Provide the [x, y] coordinate of the cell's center where the given text is located.  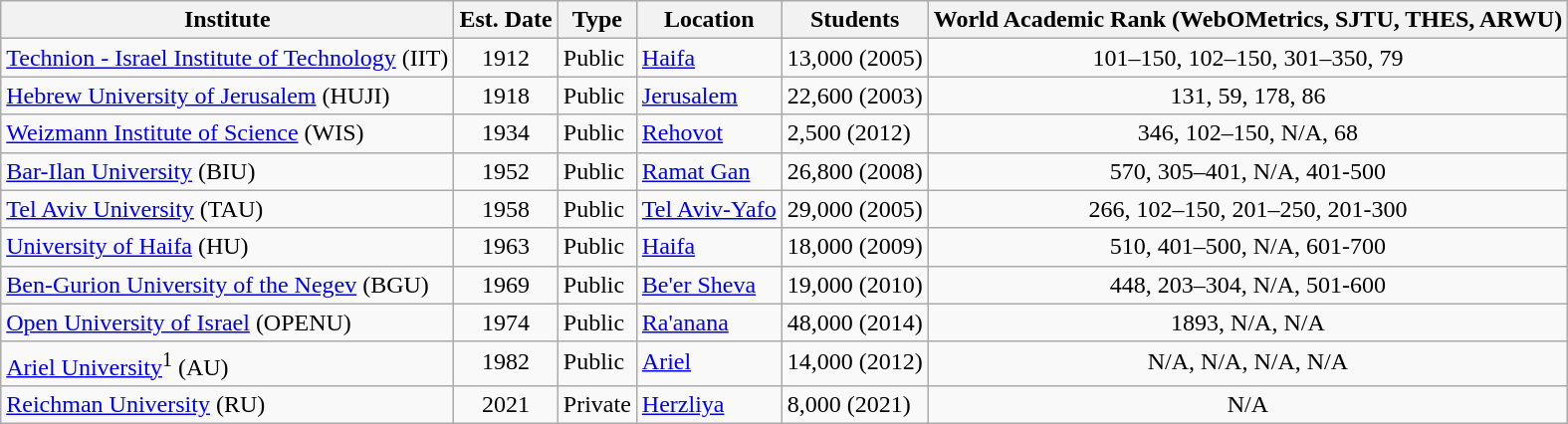
Be'er Sheva [709, 285]
Bar-Ilan University (BIU) [227, 171]
World Academic Rank (WebOMetrics, SJTU, THES, ARWU) [1247, 20]
22,600 (2003) [854, 96]
131, 59, 178, 86 [1247, 96]
Private [597, 405]
29,000 (2005) [854, 209]
Tel Aviv-Yafo [709, 209]
1934 [506, 133]
Institute [227, 20]
Rehovot [709, 133]
Weizmann Institute of Science (WIS) [227, 133]
Hebrew University of Jerusalem (HUJI) [227, 96]
26,800 (2008) [854, 171]
Location [709, 20]
570, 305–401, N/A, 401-500 [1247, 171]
1912 [506, 58]
N/A [1247, 405]
346, 102–150, N/A, 68 [1247, 133]
Open University of Israel (OPENU) [227, 322]
Tel Aviv University (TAU) [227, 209]
18,000 (2009) [854, 247]
2021 [506, 405]
19,000 (2010) [854, 285]
1952 [506, 171]
Type [597, 20]
101–150, 102–150, 301–350, 79 [1247, 58]
1969 [506, 285]
1918 [506, 96]
Est. Date [506, 20]
Ariel University1 (AU) [227, 364]
Reichman University (RU) [227, 405]
Ra'anana [709, 322]
448, 203–304, N/A, 501-600 [1247, 285]
13,000 (2005) [854, 58]
Ben-Gurion University of the Negev (BGU) [227, 285]
14,000 (2012) [854, 364]
Jerusalem [709, 96]
1982 [506, 364]
Students [854, 20]
8,000 (2021) [854, 405]
266, 102–150, 201–250, 201-300 [1247, 209]
1958 [506, 209]
2,500 (2012) [854, 133]
N/A, N/A, N/A, N/A [1247, 364]
Ramat Gan [709, 171]
Ariel [709, 364]
510, 401–500, N/A, 601-700 [1247, 247]
1974 [506, 322]
1893, N/A, N/A [1247, 322]
Herzliya [709, 405]
48,000 (2014) [854, 322]
1963 [506, 247]
Technion - Israel Institute of Technology (IIT) [227, 58]
University of Haifa (HU) [227, 247]
